Locate the cell with the specified text and output its (x, y) center coordinate. 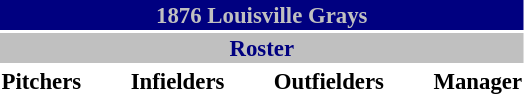
1876 Louisville Grays (262, 15)
Roster (262, 48)
